Pinpoint the cell where the given text exists, returning its (x, y) midpoint coordinate. 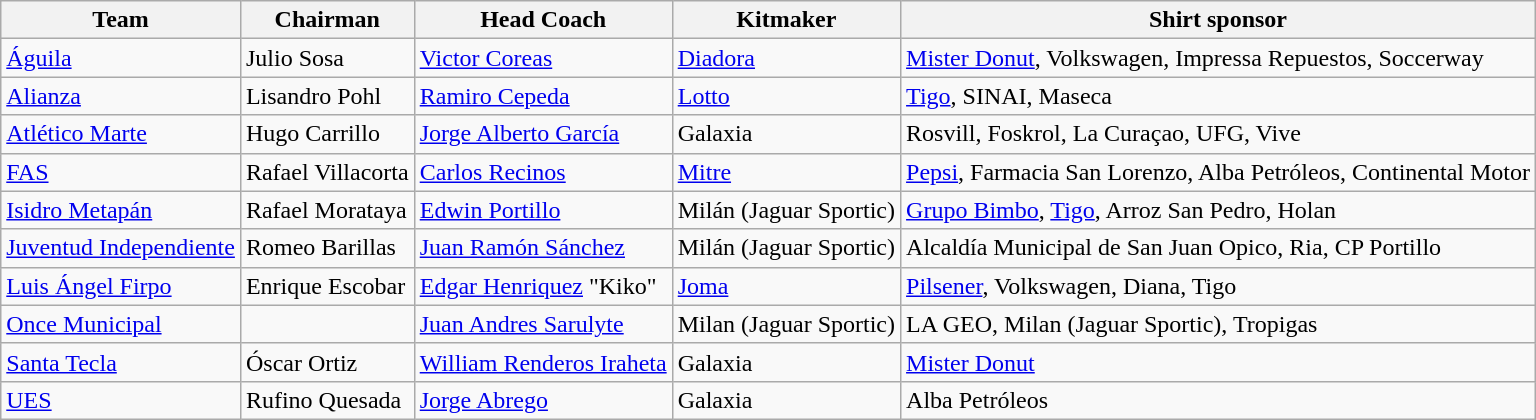
Milan (Jaguar Sportic) (786, 324)
Edwin Portillo (543, 210)
Lisandro Pohl (327, 96)
Team (121, 20)
Pepsi, Farmacia San Lorenzo, Alba Petróleos, Continental Motor (1218, 172)
Óscar Ortiz (327, 362)
Juan Ramón Sánchez (543, 248)
Águila (121, 58)
Pilsener, Volkswagen, Diana, Tigo (1218, 286)
FAS (121, 172)
Alianza (121, 96)
Tigo, SINAI, Maseca (1218, 96)
Rosvill, Foskrol, La Curaçao, UFG, Vive (1218, 134)
Joma (786, 286)
Edgar Henriquez "Kiko" (543, 286)
Romeo Barillas (327, 248)
Juan Andres Sarulyte (543, 324)
Victor Coreas (543, 58)
Enrique Escobar (327, 286)
William Renderos Iraheta (543, 362)
Julio Sosa (327, 58)
Santa Tecla (121, 362)
Isidro Metapán (121, 210)
Mister Donut (1218, 362)
Mitre (786, 172)
Ramiro Cepeda (543, 96)
Carlos Recinos (543, 172)
Alba Petróleos (1218, 400)
Mister Donut, Volkswagen, Impressa Repuestos, Soccerway (1218, 58)
Alcaldía Municipal de San Juan Opico, Ria, CP Portillo (1218, 248)
Rafael Villacorta (327, 172)
Rufino Quesada (327, 400)
LA GEO, Milan (Jaguar Sportic), Tropigas (1218, 324)
Lotto (786, 96)
Juventud Independiente (121, 248)
Jorge Alberto García (543, 134)
Kitmaker (786, 20)
Once Municipal (121, 324)
Head Coach (543, 20)
Jorge Abrego (543, 400)
Grupo Bimbo, Tigo, Arroz San Pedro, Holan (1218, 210)
Luis Ángel Firpo (121, 286)
Diadora (786, 58)
Rafael Morataya (327, 210)
UES (121, 400)
Chairman (327, 20)
Hugo Carrillo (327, 134)
Shirt sponsor (1218, 20)
Atlético Marte (121, 134)
